From the cell containing the given text, extract its center point as (x, y) coordinate. 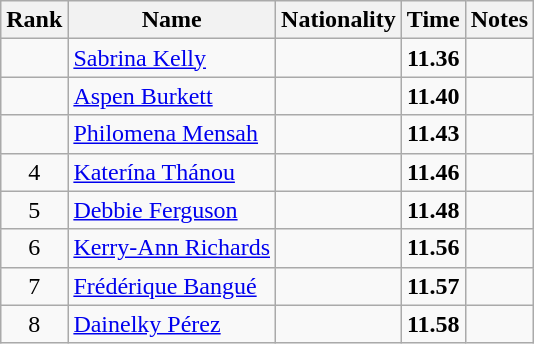
Time (433, 20)
Aspen Burkett (172, 96)
Sabrina Kelly (172, 58)
8 (34, 324)
11.46 (433, 172)
Frédérique Bangué (172, 286)
6 (34, 248)
7 (34, 286)
11.40 (433, 96)
Philomena Mensah (172, 134)
Rank (34, 20)
11.43 (433, 134)
Nationality (339, 20)
11.36 (433, 58)
4 (34, 172)
Dainelky Pérez (172, 324)
Katerína Thánou (172, 172)
11.48 (433, 210)
11.58 (433, 324)
Debbie Ferguson (172, 210)
Kerry-Ann Richards (172, 248)
11.56 (433, 248)
11.57 (433, 286)
Notes (499, 20)
5 (34, 210)
Name (172, 20)
